Find where the given text appears and provide that cell's center as (x, y) coordinate. 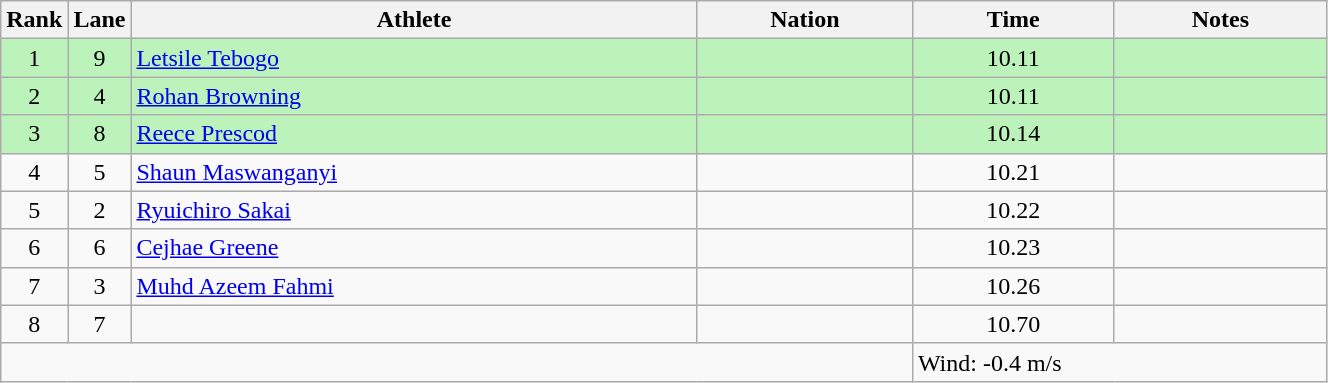
10.22 (1013, 210)
Muhd Azeem Fahmi (414, 286)
10.70 (1013, 324)
Rohan Browning (414, 96)
Rank (34, 20)
Ryuichiro Sakai (414, 210)
10.21 (1013, 172)
Lane (100, 20)
Notes (1220, 20)
10.23 (1013, 248)
Nation (804, 20)
Time (1013, 20)
9 (100, 58)
Letsile Tebogo (414, 58)
10.14 (1013, 134)
1 (34, 58)
Wind: -0.4 m/s (1119, 362)
Cejhae Greene (414, 248)
Reece Prescod (414, 134)
Athlete (414, 20)
Shaun Maswanganyi (414, 172)
10.26 (1013, 286)
